Detect which cell encompasses the target text, then output its [X, Y] center coordinate. 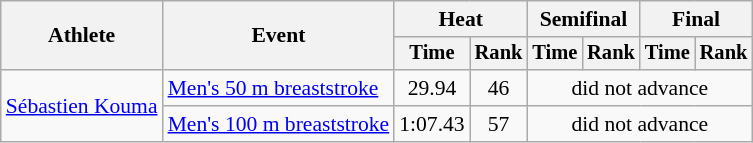
29.94 [432, 88]
1:07.43 [432, 124]
Semifinal [583, 19]
46 [499, 88]
Sébastien Kouma [82, 106]
Heat [460, 19]
57 [499, 124]
Athlete [82, 36]
Men's 100 m breaststroke [279, 124]
Men's 50 m breaststroke [279, 88]
Final [696, 19]
Event [279, 36]
